Return the (x, y) coordinate for the center point of the cell that contains the specified text.  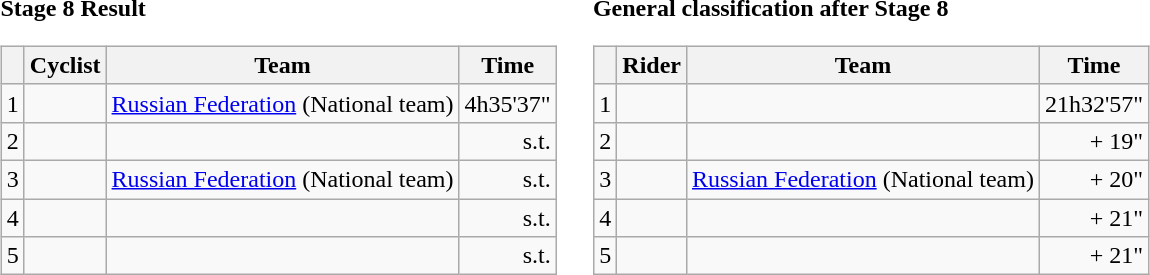
4h35'37" (508, 103)
+ 19" (1094, 141)
Cyclist (65, 65)
Rider (652, 65)
21h32'57" (1094, 103)
+ 20" (1094, 179)
